Determine the [x, y] coordinate at the center of the cell enclosing the given text.  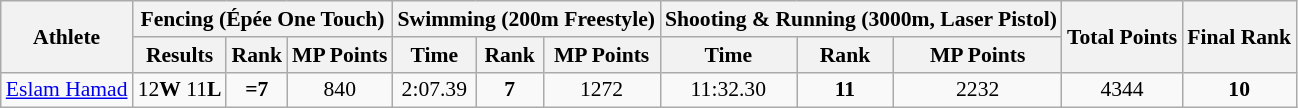
12W 11L [180, 90]
Fencing (Épée One Touch) [263, 19]
Eslam Hamad [67, 90]
2:07.39 [434, 90]
11 [846, 90]
11:32.30 [728, 90]
Results [180, 55]
10 [1239, 90]
Athlete [67, 36]
7 [510, 90]
2232 [978, 90]
Shooting & Running (3000m, Laser Pistol) [861, 19]
Total Points [1122, 36]
=7 [256, 90]
Final Rank [1239, 36]
Swimming (200m Freestyle) [526, 19]
4344 [1122, 90]
840 [340, 90]
1272 [602, 90]
